Detect which cell encompasses the target text, then output its (x, y) center coordinate. 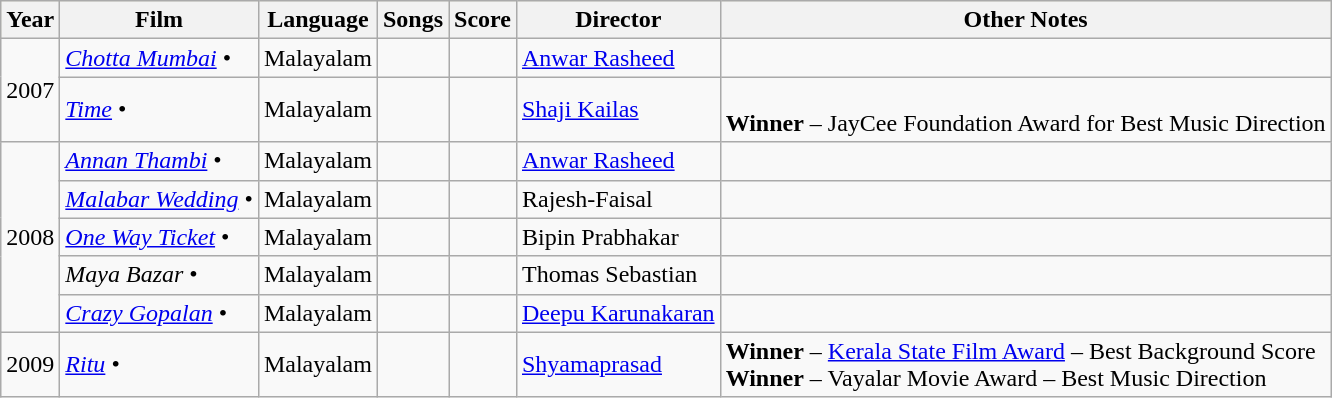
Winner – JayCee Foundation Award for Best Music Direction (1026, 110)
Shaji Kailas (618, 110)
Other Notes (1026, 20)
Maya Bazar • (160, 275)
Winner – Kerala State Film Award – Best Background ScoreWinner – Vayalar Movie Award – Best Music Direction (1026, 364)
Chotta Mumbai • (160, 58)
Deepu Karunakaran (618, 313)
Time • (160, 110)
Crazy Gopalan • (160, 313)
Songs (412, 20)
Year (30, 20)
Ritu • (160, 364)
One Way Ticket • (160, 237)
Malabar Wedding • (160, 199)
Annan Thambi • (160, 161)
2007 (30, 90)
2009 (30, 364)
Rajesh-Faisal (618, 199)
Film (160, 20)
Thomas Sebastian (618, 275)
Director (618, 20)
Shyamaprasad (618, 364)
Bipin Prabhakar (618, 237)
Score (483, 20)
Language (318, 20)
2008 (30, 237)
